Find where the given text appears and provide that cell's center as [x, y] coordinate. 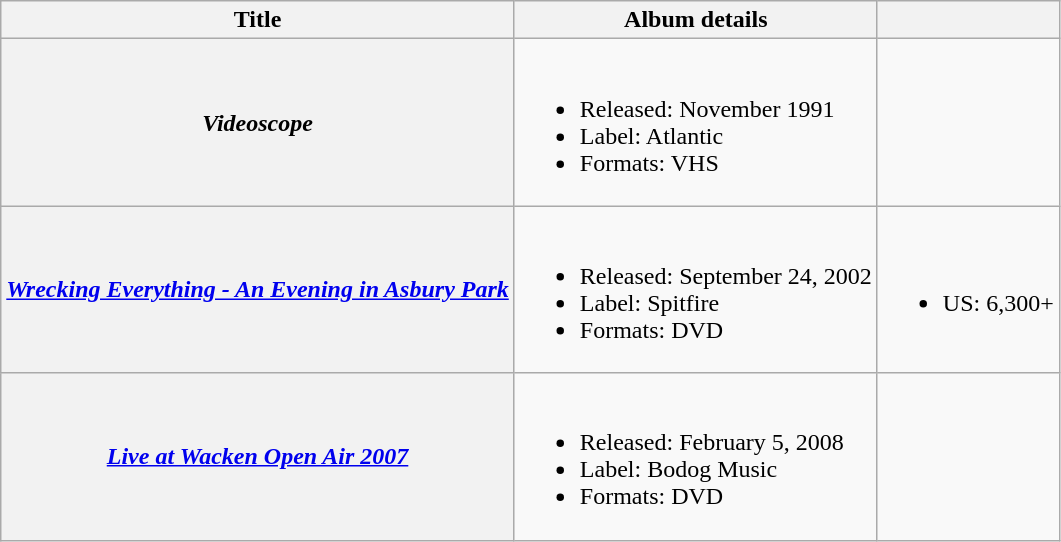
Released: February 5, 2008Label: Bodog MusicFormats: DVD [696, 456]
Wrecking Everything - An Evening in Asbury Park [258, 290]
Title [258, 20]
Released: September 24, 2002Label: SpitfireFormats: DVD [696, 290]
US: 6,300+ [968, 290]
Videoscope [258, 122]
Live at Wacken Open Air 2007 [258, 456]
Album details [696, 20]
Released: November 1991Label: AtlanticFormats: VHS [696, 122]
